From the cell containing the given text, extract its center point as (x, y) coordinate. 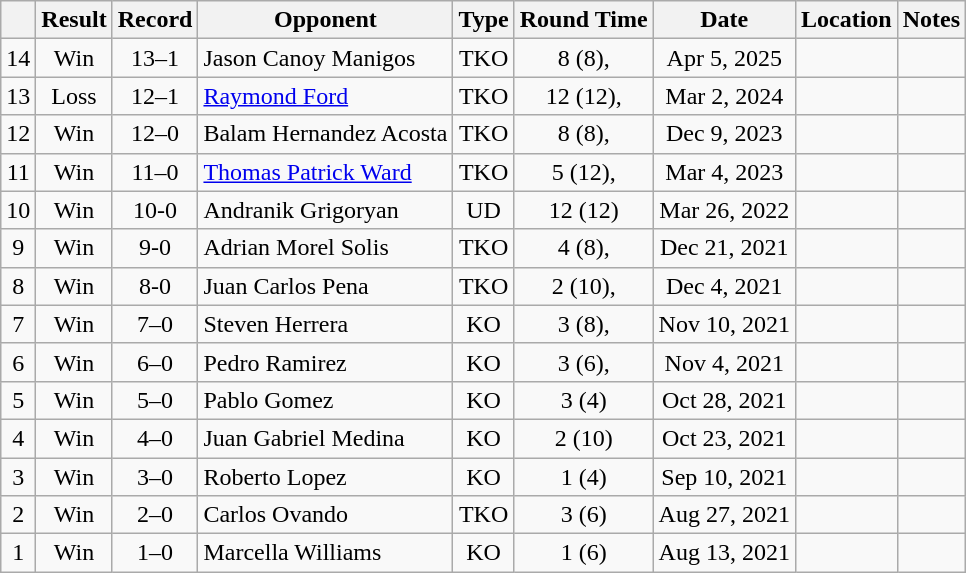
13–1 (155, 58)
12–1 (155, 96)
Aug 13, 2021 (724, 553)
3 (18, 477)
10-0 (155, 210)
Round Time (584, 20)
1–0 (155, 553)
10 (18, 210)
5 (12), (584, 172)
Juan Gabriel Medina (326, 438)
Date (724, 20)
3 (6) (584, 515)
Aug 27, 2021 (724, 515)
Oct 28, 2021 (724, 400)
Location (846, 20)
11 (18, 172)
UD (484, 210)
2 (18, 515)
14 (18, 58)
9 (18, 248)
Pablo Gomez (326, 400)
4 (8), (584, 248)
Sep 10, 2021 (724, 477)
Dec 4, 2021 (724, 286)
13 (18, 96)
6–0 (155, 362)
Dec 9, 2023 (724, 134)
5–0 (155, 400)
Apr 5, 2025 (724, 58)
12 (18, 134)
Juan Carlos Pena (326, 286)
Jason Canoy Manigos (326, 58)
9-0 (155, 248)
Steven Herrera (326, 324)
Thomas Patrick Ward (326, 172)
Record (155, 20)
5 (18, 400)
1 (6) (584, 553)
Balam Hernandez Acosta (326, 134)
Notes (931, 20)
Dec 21, 2021 (724, 248)
Oct 23, 2021 (724, 438)
4–0 (155, 438)
12–0 (155, 134)
Pedro Ramirez (326, 362)
2–0 (155, 515)
1 (4) (584, 477)
Loss (74, 96)
Andranik Grigoryan (326, 210)
Mar 2, 2024 (724, 96)
Result (74, 20)
12 (12) (584, 210)
Nov 4, 2021 (724, 362)
4 (18, 438)
11–0 (155, 172)
Type (484, 20)
Opponent (326, 20)
Nov 10, 2021 (724, 324)
Mar 26, 2022 (724, 210)
6 (18, 362)
8-0 (155, 286)
Marcella Williams (326, 553)
7 (18, 324)
3–0 (155, 477)
Carlos Ovando (326, 515)
2 (10), (584, 286)
1 (18, 553)
2 (10) (584, 438)
12 (12), (584, 96)
Mar 4, 2023 (724, 172)
7–0 (155, 324)
3 (4) (584, 400)
Roberto Lopez (326, 477)
8 (18, 286)
3 (8), (584, 324)
Raymond Ford (326, 96)
3 (6), (584, 362)
Adrian Morel Solis (326, 248)
